Detect which cell encompasses the target text, then output its (x, y) center coordinate. 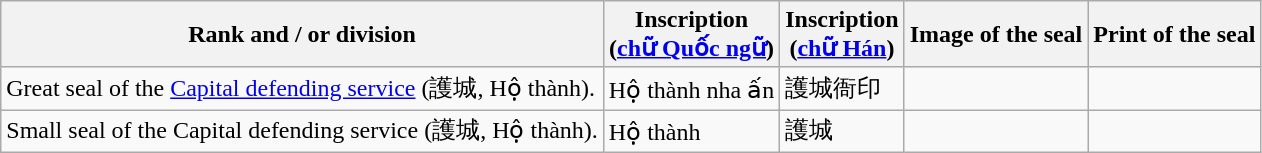
Great seal of the Capital defending service (護城, Hộ thành). (302, 88)
Inscription(chữ Hán) (842, 34)
Hộ thành (691, 132)
護城 (842, 132)
Print of the seal (1174, 34)
Small seal of the Capital defending service (護城, Hộ thành). (302, 132)
Image of the seal (996, 34)
Hộ thành nha ấn (691, 88)
Inscription(chữ Quốc ngữ) (691, 34)
護城衙印 (842, 88)
Rank and / or division (302, 34)
